Find where the given text appears and provide that cell's center as [x, y] coordinate. 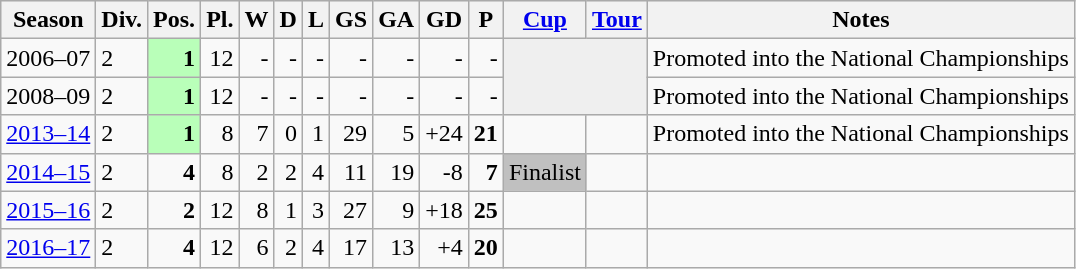
-8 [444, 172]
Pos. [174, 20]
11 [352, 172]
25 [486, 210]
27 [352, 210]
Pl. [220, 20]
Finalist [544, 172]
0 [288, 134]
D [288, 20]
+18 [444, 210]
Cup [544, 20]
6 [256, 248]
2008–09 [48, 96]
P [486, 20]
GD [444, 20]
3 [316, 210]
2013–14 [48, 134]
+24 [444, 134]
21 [486, 134]
GS [352, 20]
Div. [122, 20]
+4 [444, 248]
20 [486, 248]
Season [48, 20]
5 [396, 134]
W [256, 20]
2015–16 [48, 210]
29 [352, 134]
2016–17 [48, 248]
Tour [616, 20]
9 [396, 210]
2014–15 [48, 172]
17 [352, 248]
2006–07 [48, 58]
GA [396, 20]
13 [396, 248]
19 [396, 172]
L [316, 20]
Notes [860, 20]
